Provide the [X, Y] coordinate of the cell's center where the given text is located.  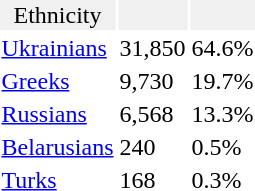
240 [152, 147]
Russians [58, 114]
64.6% [222, 48]
9,730 [152, 81]
Greeks [58, 81]
Belarusians [58, 147]
6,568 [152, 114]
19.7% [222, 81]
Ethnicity [58, 15]
13.3% [222, 114]
Ukrainians [58, 48]
31,850 [152, 48]
0.5% [222, 147]
